Output the [X, Y] coordinate of the center of the cell containing the given text.  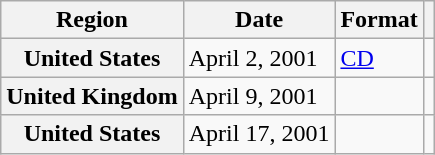
April 2, 2001 [259, 58]
April 9, 2001 [259, 96]
April 17, 2001 [259, 134]
Format [379, 20]
Region [92, 20]
CD [379, 58]
United Kingdom [92, 96]
Date [259, 20]
